For the text-containing cell, return its midpoint in [X, Y] coordinate format. 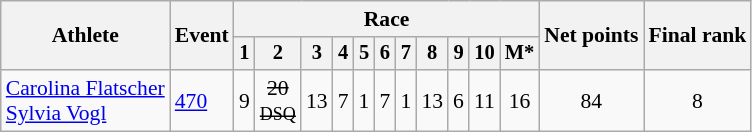
16 [520, 100]
3 [317, 54]
10 [484, 54]
4 [344, 54]
Carolina Flatscher Sylvia Vogl [86, 100]
M* [520, 54]
Final rank [698, 36]
11 [484, 100]
Net points [591, 36]
Athlete [86, 36]
Race [386, 19]
470 [202, 100]
84 [591, 100]
2 [278, 54]
20DSQ [278, 100]
Event [202, 36]
5 [364, 54]
